Provide the (X, Y) coordinate of the cell's center where the given text is located.  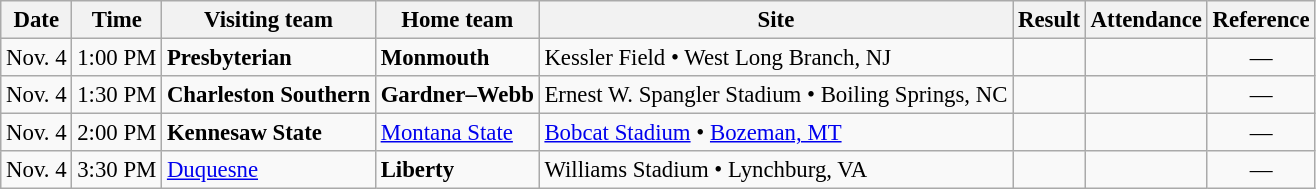
Time (117, 20)
Reference (1261, 20)
2:00 PM (117, 133)
Charleston Southern (269, 95)
Gardner–Webb (457, 95)
3:30 PM (117, 170)
Kessler Field • West Long Branch, NJ (776, 58)
Bobcat Stadium • Bozeman, MT (776, 133)
Williams Stadium • Lynchburg, VA (776, 170)
Liberty (457, 170)
Monmouth (457, 58)
Kennesaw State (269, 133)
Result (1050, 20)
1:30 PM (117, 95)
Home team (457, 20)
1:00 PM (117, 58)
Visiting team (269, 20)
Ernest W. Spangler Stadium • Boiling Springs, NC (776, 95)
Montana State (457, 133)
Presbyterian (269, 58)
Attendance (1146, 20)
Site (776, 20)
Duquesne (269, 170)
Date (36, 20)
